Provide the [X, Y] coordinate of the cell's center where the given text is located.  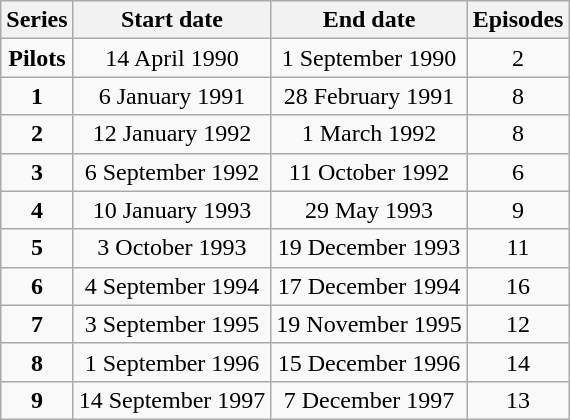
1 March 1992 [369, 134]
14 [518, 362]
12 [518, 324]
1 September 1996 [172, 362]
6 January 1991 [172, 96]
12 January 1992 [172, 134]
16 [518, 286]
1 September 1990 [369, 58]
Episodes [518, 20]
14 September 1997 [172, 400]
6 September 1992 [172, 172]
17 December 1994 [369, 286]
3 September 1995 [172, 324]
7 December 1997 [369, 400]
Start date [172, 20]
7 [37, 324]
28 February 1991 [369, 96]
19 November 1995 [369, 324]
5 [37, 248]
Pilots [37, 58]
11 October 1992 [369, 172]
10 January 1993 [172, 210]
15 December 1996 [369, 362]
13 [518, 400]
3 October 1993 [172, 248]
14 April 1990 [172, 58]
End date [369, 20]
4 September 1994 [172, 286]
1 [37, 96]
11 [518, 248]
19 December 1993 [369, 248]
3 [37, 172]
Series [37, 20]
4 [37, 210]
29 May 1993 [369, 210]
